Identify which cell holds the provided text, then report its (x, y) central coordinate. 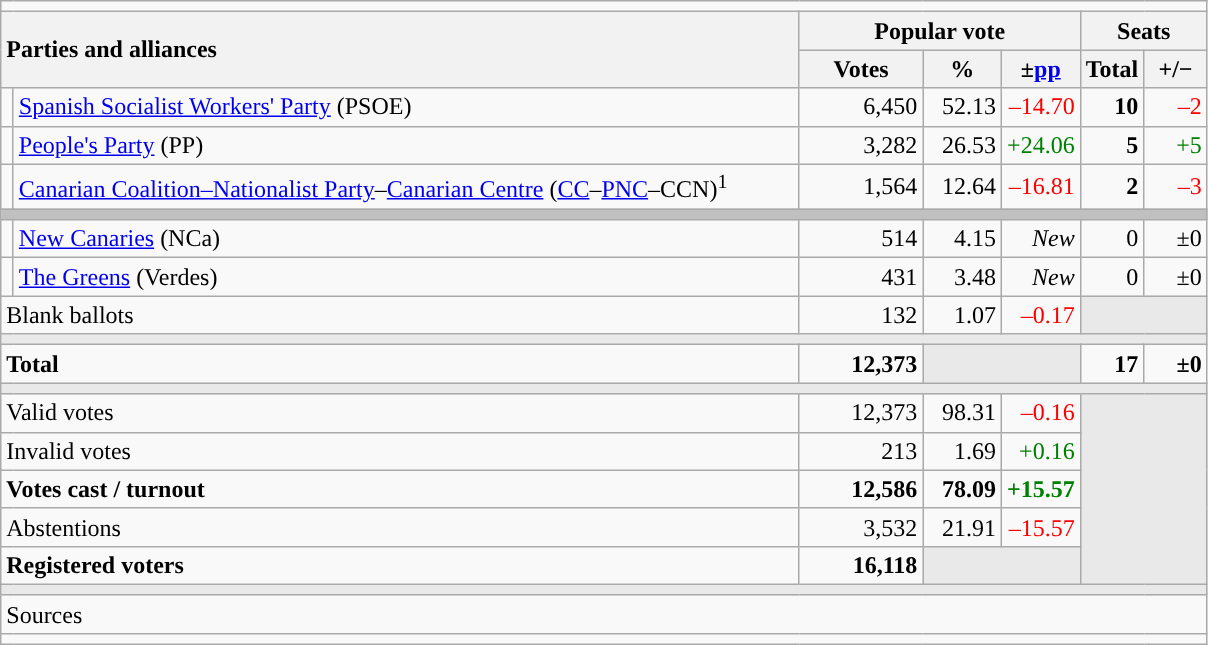
–3 (1176, 186)
1.69 (962, 451)
17 (1112, 364)
–16.81 (1040, 186)
Parties and alliances (400, 50)
–14.70 (1040, 107)
Canarian Coalition–Nationalist Party–Canarian Centre (CC–PNC–CCN)1 (406, 186)
431 (861, 277)
+24.06 (1040, 145)
52.13 (962, 107)
Seats (1144, 31)
2 (1112, 186)
+15.57 (1040, 489)
6,450 (861, 107)
132 (861, 315)
1,564 (861, 186)
Votes (861, 69)
78.09 (962, 489)
+0.16 (1040, 451)
Blank ballots (400, 315)
% (962, 69)
12,586 (861, 489)
Registered voters (400, 565)
4.15 (962, 239)
–0.16 (1040, 413)
16,118 (861, 565)
Sources (604, 614)
514 (861, 239)
26.53 (962, 145)
Valid votes (400, 413)
People's Party (PP) (406, 145)
+5 (1176, 145)
Abstentions (400, 527)
5 (1112, 145)
3.48 (962, 277)
10 (1112, 107)
1.07 (962, 315)
The Greens (Verdes) (406, 277)
21.91 (962, 527)
–0.17 (1040, 315)
12.64 (962, 186)
3,532 (861, 527)
+/− (1176, 69)
98.31 (962, 413)
New Canaries (NCa) (406, 239)
Invalid votes (400, 451)
Popular vote (940, 31)
213 (861, 451)
Votes cast / turnout (400, 489)
–2 (1176, 107)
Spanish Socialist Workers' Party (PSOE) (406, 107)
–15.57 (1040, 527)
±pp (1040, 69)
3,282 (861, 145)
